Detect which cell encompasses the target text, then output its (x, y) center coordinate. 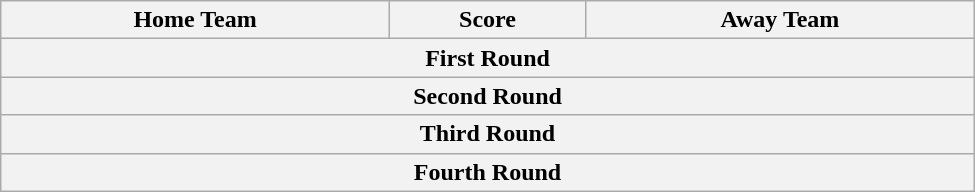
Second Round (488, 96)
Score (487, 20)
Home Team (196, 20)
Third Round (488, 134)
Fourth Round (488, 172)
Away Team (780, 20)
First Round (488, 58)
